For the text-containing cell, return its midpoint in (x, y) coordinate format. 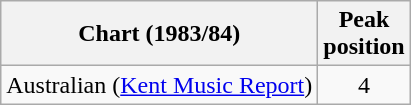
4 (364, 85)
Australian (Kent Music Report) (160, 85)
Chart (1983/84) (160, 34)
Peakposition (364, 34)
